Detect which cell encompasses the target text, then output its [X, Y] center coordinate. 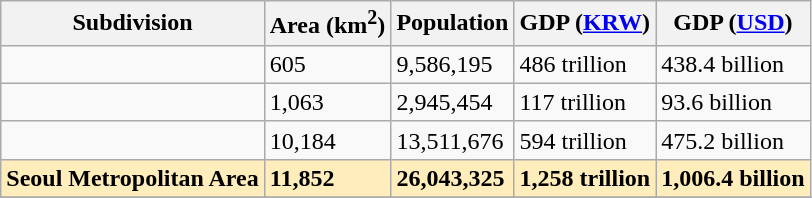
475.2 billion [733, 140]
1,006.4 billion [733, 178]
11,852 [328, 178]
GDP (USD) [733, 24]
486 trillion [585, 64]
26,043,325 [452, 178]
Population [452, 24]
Subdivision [133, 24]
594 trillion [585, 140]
117 trillion [585, 102]
1,258 trillion [585, 178]
13,511,676 [452, 140]
Area (km2) [328, 24]
93.6 billion [733, 102]
GDP (KRW) [585, 24]
10,184 [328, 140]
9,586,195 [452, 64]
1,063 [328, 102]
605 [328, 64]
2,945,454 [452, 102]
438.4 billion [733, 64]
Seoul Metropolitan Area [133, 178]
